Provide the (x, y) coordinate of the cell's center where the given text is located.  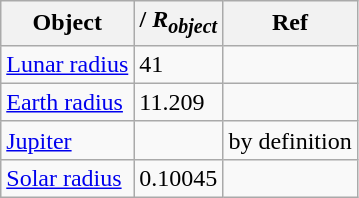
Lunar radius (68, 64)
/ Robject (178, 23)
by definition (290, 140)
Solar radius (68, 178)
Object (68, 23)
11.209 (178, 102)
Jupiter (68, 140)
Earth radius (68, 102)
Ref (290, 23)
0.10045 (178, 178)
41 (178, 64)
